Return the (x, y) coordinate for the center point of the cell that contains the specified text.  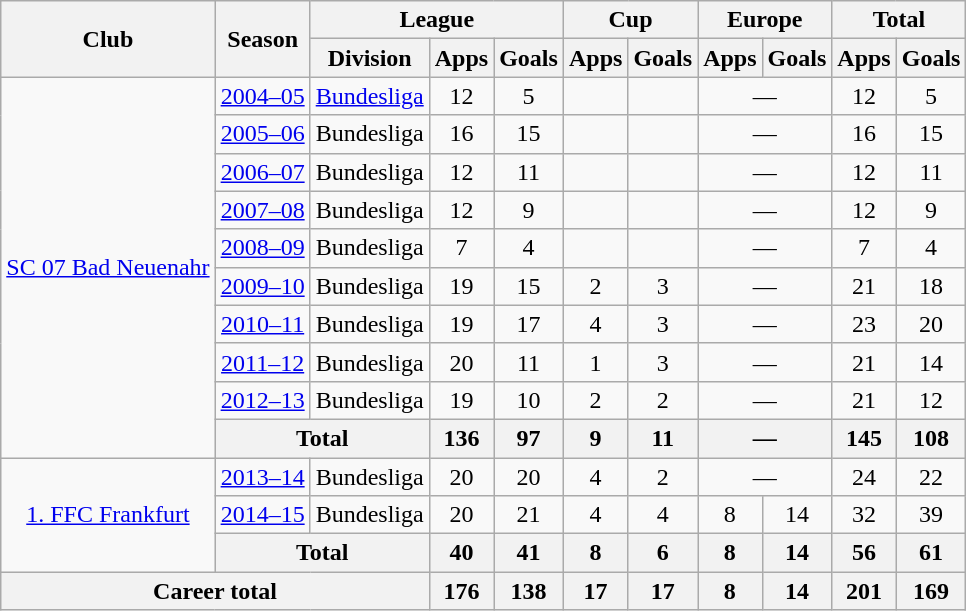
2009–10 (262, 286)
61 (931, 553)
2012–13 (262, 400)
1 (595, 362)
League (436, 20)
Career total (215, 591)
201 (864, 591)
24 (864, 477)
40 (461, 553)
2007–08 (262, 210)
1. FFC Frankfurt (108, 515)
169 (931, 591)
2005–06 (262, 134)
Europe (765, 20)
138 (529, 591)
56 (864, 553)
41 (529, 553)
32 (864, 515)
2013–14 (262, 477)
2008–09 (262, 248)
176 (461, 591)
22 (931, 477)
2011–12 (262, 362)
Club (108, 39)
136 (461, 438)
Season (262, 39)
18 (931, 286)
Division (370, 58)
145 (864, 438)
6 (663, 553)
2006–07 (262, 172)
39 (931, 515)
108 (931, 438)
SC 07 Bad Neuenahr (108, 268)
Cup (630, 20)
97 (529, 438)
2010–11 (262, 324)
10 (529, 400)
2014–15 (262, 515)
2004–05 (262, 96)
23 (864, 324)
